Search for the cell housing the specified text and yield its [x, y] center coordinate. 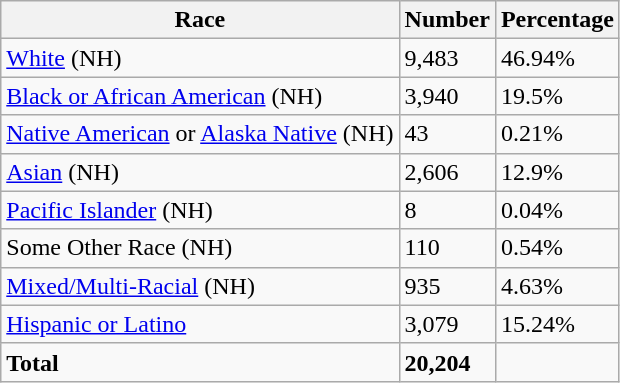
Native American or Alaska Native (NH) [200, 134]
0.21% [557, 134]
Race [200, 20]
46.94% [557, 58]
4.63% [557, 286]
White (NH) [200, 58]
935 [447, 286]
Black or African American (NH) [200, 96]
19.5% [557, 96]
0.54% [557, 248]
Total [200, 362]
Number [447, 20]
3,079 [447, 324]
Asian (NH) [200, 172]
110 [447, 248]
15.24% [557, 324]
Hispanic or Latino [200, 324]
3,940 [447, 96]
12.9% [557, 172]
9,483 [447, 58]
Percentage [557, 20]
20,204 [447, 362]
Mixed/Multi-Racial (NH) [200, 286]
43 [447, 134]
Some Other Race (NH) [200, 248]
2,606 [447, 172]
0.04% [557, 210]
Pacific Islander (NH) [200, 210]
8 [447, 210]
